Capture the cell that displays the provided text and extract its (x, y) central coordinate. 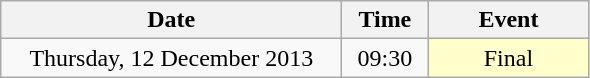
Thursday, 12 December 2013 (172, 58)
Date (172, 20)
Event (508, 20)
Time (385, 20)
09:30 (385, 58)
Final (508, 58)
